Pinpoint the cell where the given text exists, returning its [X, Y] midpoint coordinate. 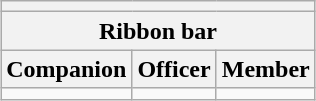
Companion [66, 69]
Officer [174, 69]
Ribbon bar [158, 31]
Member [266, 69]
